Locate the cell with the specified text and output its (x, y) center coordinate. 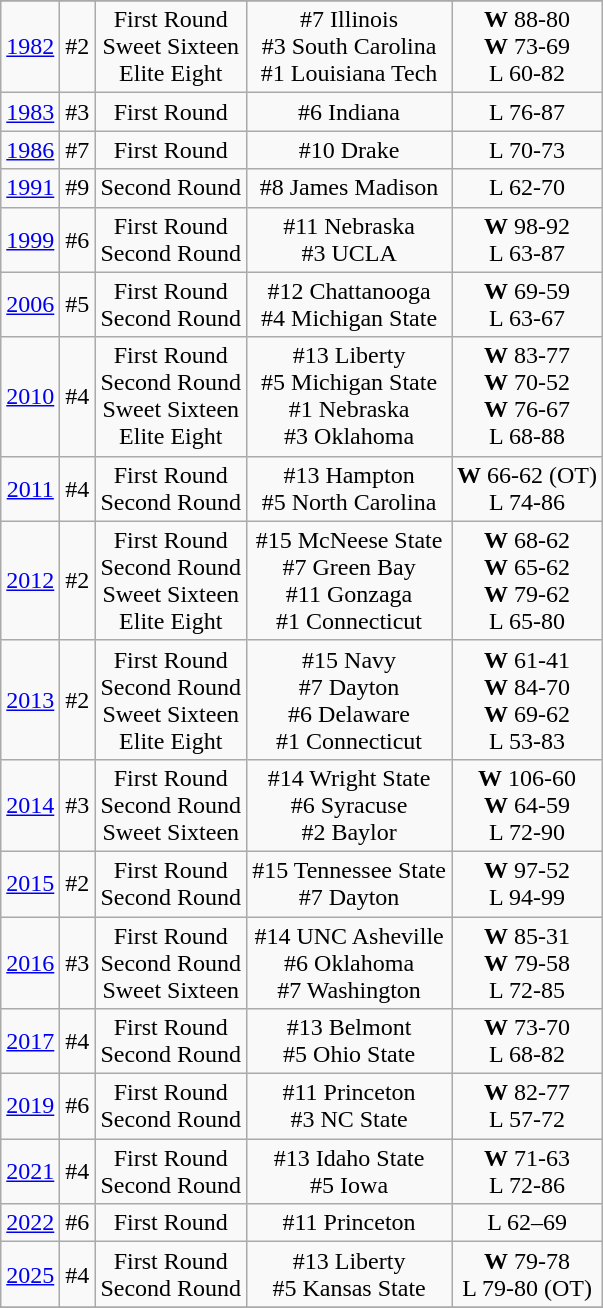
#8 James Madison (350, 188)
1999 (30, 240)
2021 (30, 1172)
2016 (30, 962)
Second Round (171, 188)
W 98-92L 63-87 (528, 240)
#10 Drake (350, 150)
#12 Chattanooga#4 Michigan State (350, 304)
1991 (30, 188)
2013 (30, 700)
#6 Indiana (350, 112)
#11 Nebraska#3 UCLA (350, 240)
2017 (30, 1042)
1983 (30, 112)
W 82-77L 57-72 (528, 1106)
#9 (78, 188)
2022 (30, 1223)
1986 (30, 150)
#11 Princeton#3 NC State (350, 1106)
#14 UNC Asheville#6 Oklahoma#7 Washington (350, 962)
L 62–69 (528, 1223)
#14 Wright State#6 Syracuse#2 Baylor (350, 805)
2014 (30, 805)
2019 (30, 1106)
L 70-73 (528, 150)
#11 Princeton (350, 1223)
#13 Idaho State#5 Iowa (350, 1172)
#5 (78, 304)
2006 (30, 304)
W 71-63L 72-86 (528, 1172)
W 68-62W 65-62W 79-62L 65-80 (528, 580)
2012 (30, 580)
L 62-70 (528, 188)
W 66-62 (OT)L 74-86 (528, 488)
2010 (30, 396)
W 79-78L 79-80 (OT) (528, 1274)
W 83-77W 70-52W 76-67L 68-88 (528, 396)
W 69-59L 63-67 (528, 304)
#13 Liberty#5 Michigan State#1 Nebraska#3 Oklahoma (350, 396)
2015 (30, 884)
2025 (30, 1274)
#15 Tennessee State#7 Dayton (350, 884)
#13 Hampton#5 North Carolina (350, 488)
W 73-70L 68-82 (528, 1042)
W 97-52L 94-99 (528, 884)
W 88-80W 73-69L 60-82 (528, 47)
L 76-87 (528, 112)
#13 Liberty#5 Kansas State (350, 1274)
2011 (30, 488)
1982 (30, 47)
W 106-60W 64-59L 72-90 (528, 805)
First RoundSweet SixteenElite Eight (171, 47)
#13 Belmont#5 Ohio State (350, 1042)
#7 Illinois#3 South Carolina#1 Louisiana Tech (350, 47)
W 85-31W 79-58L 72-85 (528, 962)
#7 (78, 150)
#15 Navy#7 Dayton#6 Delaware#1 Connecticut (350, 700)
W 61-41W 84-70W 69-62L 53-83 (528, 700)
#15 McNeese State#7 Green Bay#11 Gonzaga#1 Connecticut (350, 580)
